Output the (x, y) coordinate of the center of the cell containing the given text.  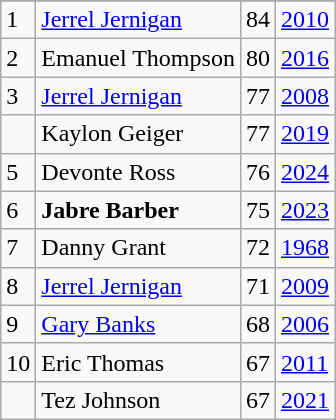
Emanuel Thompson (138, 58)
1968 (304, 248)
2010 (304, 20)
8 (18, 286)
2011 (304, 362)
2016 (304, 58)
Gary Banks (138, 324)
2021 (304, 400)
2 (18, 58)
Jabre Barber (138, 210)
9 (18, 324)
76 (258, 172)
6 (18, 210)
1 (18, 20)
Tez Johnson (138, 400)
Kaylon Geiger (138, 134)
5 (18, 172)
2019 (304, 134)
2009 (304, 286)
75 (258, 210)
2023 (304, 210)
2024 (304, 172)
3 (18, 96)
10 (18, 362)
Danny Grant (138, 248)
68 (258, 324)
Eric Thomas (138, 362)
7 (18, 248)
72 (258, 248)
80 (258, 58)
2008 (304, 96)
Devonte Ross (138, 172)
84 (258, 20)
71 (258, 286)
2006 (304, 324)
